Return [X, Y] of the center of cell containing provided text 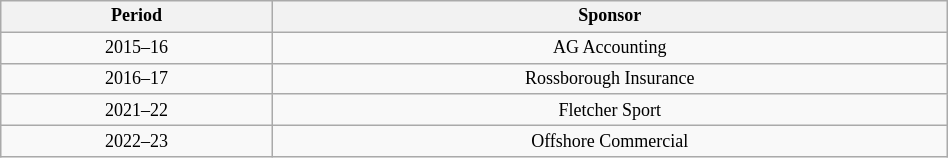
Sponsor [610, 16]
2022–23 [137, 140]
2016–17 [137, 78]
2021–22 [137, 110]
Offshore Commercial [610, 140]
AG Accounting [610, 48]
Fletcher Sport [610, 110]
2015–16 [137, 48]
Rossborough Insurance [610, 78]
Period [137, 16]
